Capture the cell that displays the provided text and extract its [x, y] central coordinate. 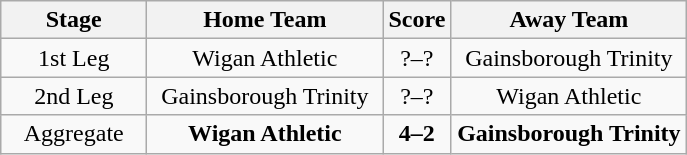
Stage [74, 20]
Aggregate [74, 134]
1st Leg [74, 58]
2nd Leg [74, 96]
4–2 [417, 134]
Score [417, 20]
Away Team [569, 20]
Home Team [265, 20]
